Output the (x, y) coordinate of the center of the cell containing the given text.  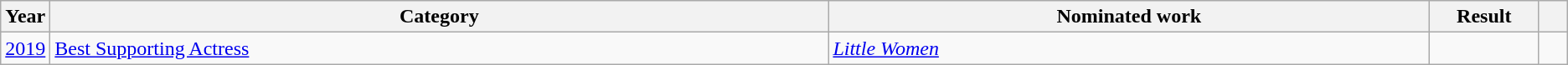
Year (25, 17)
Little Women (1129, 48)
Category (439, 17)
2019 (25, 48)
Nominated work (1129, 17)
Best Supporting Actress (439, 48)
Result (1484, 17)
